Pinpoint the cell where the given text exists, returning its (x, y) midpoint coordinate. 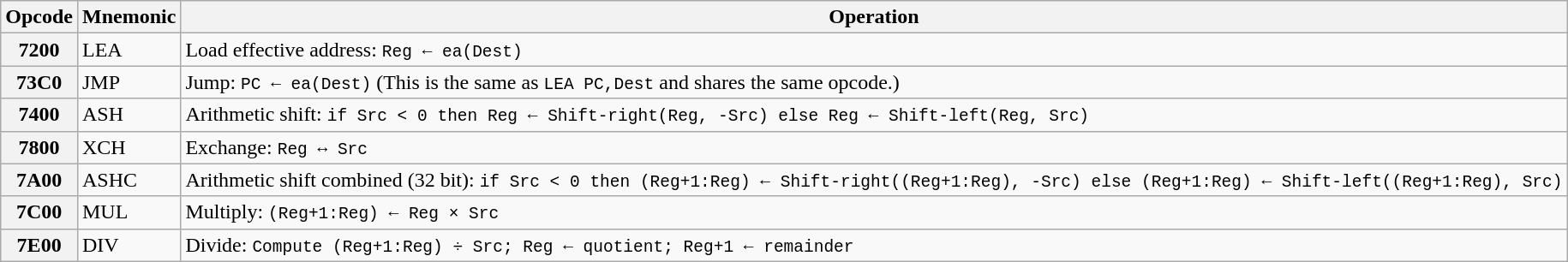
Divide: Compute (Reg+1:Reg) ÷ Src; Reg ← quotient; Reg+1 ← remainder (874, 245)
MUL (129, 212)
7200 (39, 50)
DIV (129, 245)
Load effective address: Reg ← ea(Dest) (874, 50)
Mnemonic (129, 17)
Jump: PC ← ea(Dest) (This is the same as LEA PC,Dest and shares the same opcode.) (874, 82)
Arithmetic shift: if Src < 0 then Reg ← Shift-right(Reg, -Src) else Reg ← Shift-left(Reg, Src) (874, 115)
Exchange: Reg ↔ Src (874, 147)
7A00 (39, 180)
Multiply: (Reg+1:Reg) ← Reg × Src (874, 212)
7400 (39, 115)
JMP (129, 82)
Operation (874, 17)
73C0 (39, 82)
7800 (39, 147)
LEA (129, 50)
ASH (129, 115)
Opcode (39, 17)
7C00 (39, 212)
7E00 (39, 245)
XCH (129, 147)
ASHC (129, 180)
Arithmetic shift combined (32 bit): if Src < 0 then (Reg+1:Reg) ← Shift-right((Reg+1:Reg), -Src) else (Reg+1:Reg) ← Shift-left((Reg+1:Reg), Src) (874, 180)
